Return (x, y) of the center of cell containing provided text 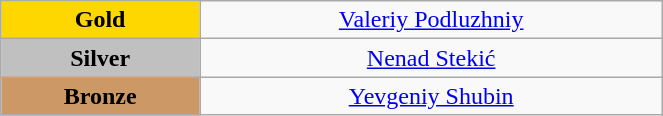
Gold (100, 20)
Valeriy Podluzhniy (432, 20)
Bronze (100, 96)
Silver (100, 58)
Yevgeniy Shubin (432, 96)
Nenad Stekić (432, 58)
